Output the (x, y) coordinate of the center of the cell containing the given text.  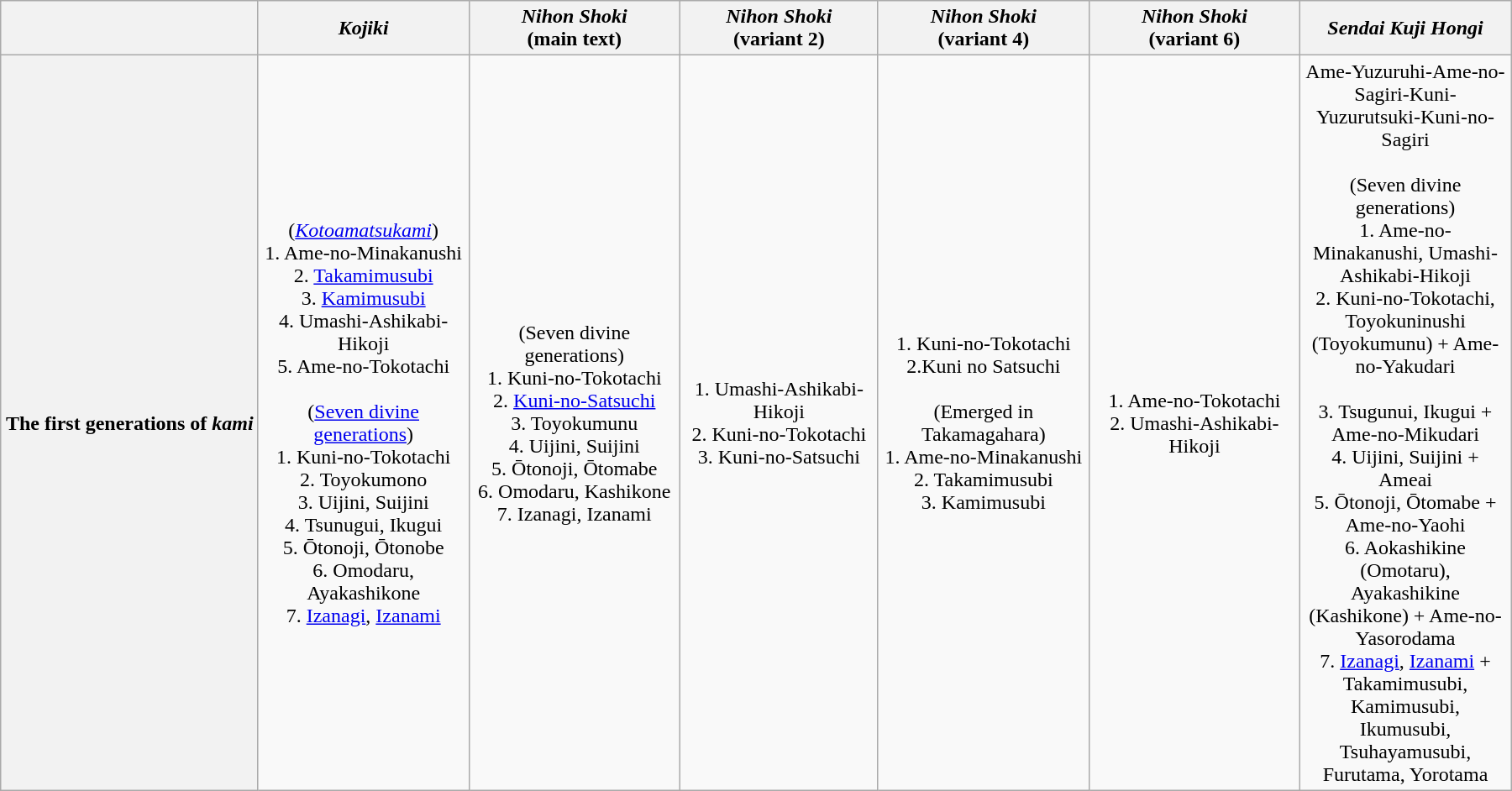
The first generations of kami (129, 423)
1. Ame-no-Tokotachi2. Umashi-Ashikabi-Hikoji (1194, 423)
1. Kuni-no-Tokotachi2.Kuni no Satsuchi(Emerged in Takamagahara) 1. Ame-no-Minakanushi2. Takamimusubi3. Kamimusubi (983, 423)
Nihon Shoki(variant 2) (779, 29)
Nihon Shoki(variant 4) (983, 29)
Nihon Shoki(variant 6) (1194, 29)
Nihon Shoki(main text) (575, 29)
Sendai Kuji Hongi (1404, 29)
1. Umashi-Ashikabi-Hikoji2. Kuni-no-Tokotachi3. Kuni-no-Satsuchi (779, 423)
Kojiki (363, 29)
